Find where the given text appears and provide that cell's center as [x, y] coordinate. 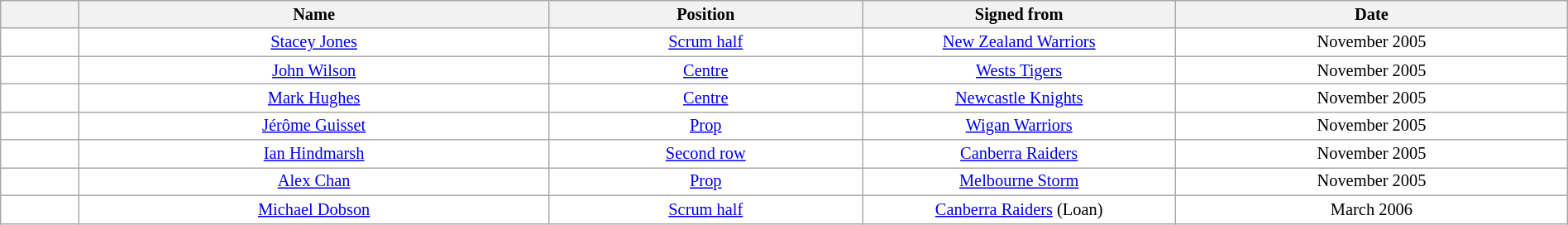
Canberra Raiders [1019, 154]
Jérôme Guisset [313, 126]
Wests Tigers [1019, 70]
Date [1372, 14]
Alex Chan [313, 181]
New Zealand Warriors [1019, 42]
Newcastle Knights [1019, 98]
Stacey Jones [313, 42]
Name [313, 14]
Mark Hughes [313, 98]
Second row [706, 154]
Ian Hindmarsh [313, 154]
Canberra Raiders (Loan) [1019, 209]
March 2006 [1372, 209]
Position [706, 14]
John Wilson [313, 70]
Wigan Warriors [1019, 126]
Signed from [1019, 14]
Melbourne Storm [1019, 181]
Michael Dobson [313, 209]
